Locate the cell with the specified text and output its (X, Y) center coordinate. 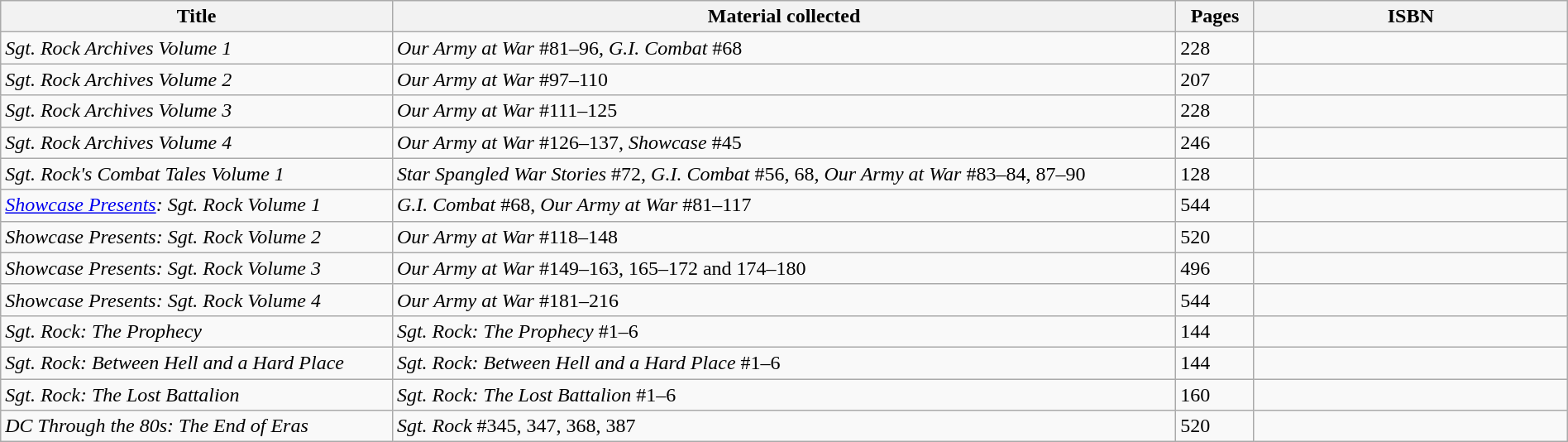
Sgt. Rock Archives Volume 4 (197, 142)
Sgt. Rock: Between Hell and a Hard Place (197, 363)
Showcase Presents: Sgt. Rock Volume 3 (197, 268)
Sgt. Rock Archives Volume 2 (197, 79)
Sgt. Rock: The Prophecy #1–6 (784, 331)
207 (1216, 79)
246 (1216, 142)
Our Army at War #149–163, 165–172 and 174–180 (784, 268)
496 (1216, 268)
Our Army at War #81–96, G.I. Combat #68 (784, 48)
Showcase Presents: Sgt. Rock Volume 1 (197, 205)
Title (197, 17)
160 (1216, 395)
ISBN (1411, 17)
Sgt. Rock: Between Hell and a Hard Place #1–6 (784, 363)
Pages (1216, 17)
G.I. Combat #68, Our Army at War #81–117 (784, 205)
Showcase Presents: Sgt. Rock Volume 4 (197, 300)
Sgt. Rock #345, 347, 368, 387 (784, 426)
Sgt. Rock: The Prophecy (197, 331)
Our Army at War #111–125 (784, 111)
Sgt. Rock Archives Volume 3 (197, 111)
DC Through the 80s: The End of Eras (197, 426)
128 (1216, 174)
Sgt. Rock: The Lost Battalion #1–6 (784, 395)
Showcase Presents: Sgt. Rock Volume 2 (197, 237)
Material collected (784, 17)
Our Army at War #97–110 (784, 79)
Our Army at War #181–216 (784, 300)
Our Army at War #126–137, Showcase #45 (784, 142)
Sgt. Rock Archives Volume 1 (197, 48)
Our Army at War #118–148 (784, 237)
Sgt. Rock: The Lost Battalion (197, 395)
Star Spangled War Stories #72, G.I. Combat #56, 68, Our Army at War #83–84, 87–90 (784, 174)
Sgt. Rock's Combat Tales Volume 1 (197, 174)
